Identify which cell holds the provided text, then report its (X, Y) central coordinate. 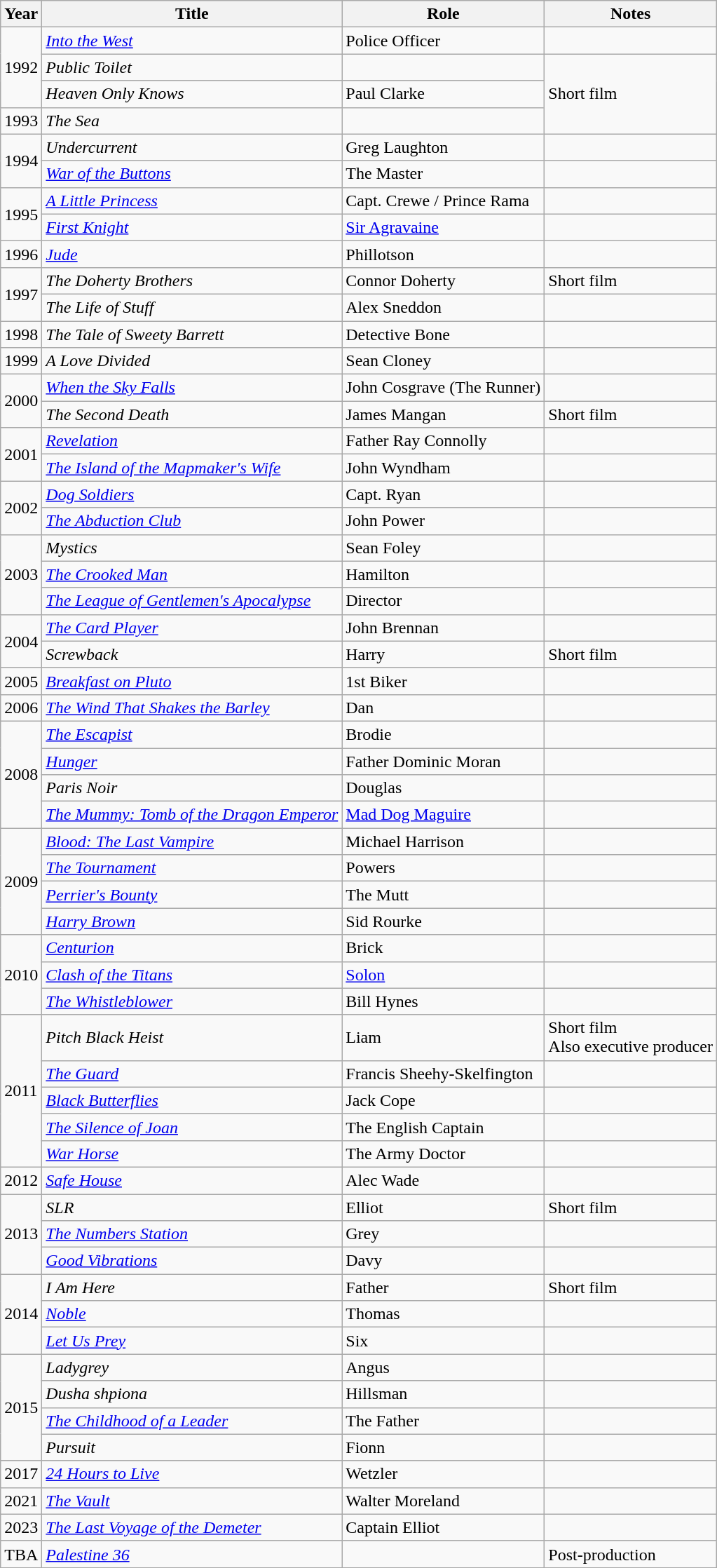
Harry Brown (192, 921)
The Mummy: Tomb of the Dragon Emperor (192, 815)
Wetzler (443, 1474)
1992 (21, 67)
TBA (21, 1554)
Mystics (192, 548)
Angus (443, 1367)
Title (192, 14)
1996 (21, 254)
Perrier's Bounty (192, 895)
Director (443, 601)
SLR (192, 1207)
John Wyndham (443, 468)
Walter Moreland (443, 1501)
Jack Cope (443, 1100)
Father Ray Connolly (443, 441)
2009 (21, 881)
2015 (21, 1407)
2021 (21, 1501)
Michael Harrison (443, 842)
24 Hours to Live (192, 1474)
Powers (443, 868)
The Escapist (192, 734)
The Life of Stuff (192, 307)
Screwback (192, 654)
Mad Dog Maguire (443, 815)
Francis Sheehy-Skelfington (443, 1074)
Post-production (631, 1554)
The English Captain (443, 1127)
Thomas (443, 1314)
Brick (443, 948)
Noble (192, 1314)
Douglas (443, 788)
Hunger (192, 761)
The Wind That Shakes the Barley (192, 708)
Centurion (192, 948)
The Last Voyage of the Demeter (192, 1527)
Hillsman (443, 1394)
1993 (21, 121)
John Brennan (443, 628)
Alec Wade (443, 1180)
Fionn (443, 1447)
Dan (443, 708)
Harry (443, 654)
James Mangan (443, 414)
Breakfast on Pluto (192, 681)
The Tale of Sweety Barrett (192, 334)
2013 (21, 1234)
2023 (21, 1527)
Sean Cloney (443, 361)
Liam (443, 1038)
War Horse (192, 1154)
Into the West (192, 41)
1998 (21, 334)
Capt. Crewe / Prince Rama (443, 201)
The Father (443, 1421)
The Sea (192, 121)
2011 (21, 1091)
The Island of the Mapmaker's Wife (192, 468)
War of the Buttons (192, 174)
The Silence of Joan (192, 1127)
2002 (21, 508)
Father (443, 1287)
2004 (21, 641)
Undercurrent (192, 147)
Brodie (443, 734)
Solon (443, 975)
1999 (21, 361)
Paul Clarke (443, 94)
Role (443, 14)
Dog Soldiers (192, 494)
Pursuit (192, 1447)
2000 (21, 401)
2012 (21, 1180)
1994 (21, 161)
Blood: The Last Vampire (192, 842)
A Love Divided (192, 361)
Sean Foley (443, 548)
John Power (443, 521)
Sid Rourke (443, 921)
The Guard (192, 1074)
Public Toilet (192, 67)
Palestine 36 (192, 1554)
Jude (192, 254)
Safe House (192, 1180)
Revelation (192, 441)
Ladygrey (192, 1367)
Clash of the Titans (192, 975)
John Cosgrave (The Runner) (443, 388)
Short filmAlso executive producer (631, 1038)
Connor Doherty (443, 281)
2005 (21, 681)
2014 (21, 1314)
The Card Player (192, 628)
Black Butterflies (192, 1100)
The Childhood of a Leader (192, 1421)
The Master (443, 174)
Let Us Prey (192, 1341)
First Knight (192, 227)
2017 (21, 1474)
The Doherty Brothers (192, 281)
Bill Hynes (443, 1001)
Paris Noir (192, 788)
Hamilton (443, 574)
Detective Bone (443, 334)
Elliot (443, 1207)
The Numbers Station (192, 1234)
The Vault (192, 1501)
2006 (21, 708)
The Abduction Club (192, 521)
Year (21, 14)
Heaven Only Knows (192, 94)
2010 (21, 975)
Greg Laughton (443, 147)
I Am Here (192, 1287)
Good Vibrations (192, 1261)
Six (443, 1341)
When the Sky Falls (192, 388)
Davy (443, 1261)
Father Dominic Moran (443, 761)
1st Biker (443, 681)
The Tournament (192, 868)
The League of Gentlemen's Apocalypse (192, 601)
Dusha shpiona (192, 1394)
2003 (21, 574)
The Crooked Man (192, 574)
The Whistleblower (192, 1001)
2008 (21, 774)
1995 (21, 214)
Police Officer (443, 41)
Notes (631, 14)
A Little Princess (192, 201)
2001 (21, 454)
Alex Sneddon (443, 307)
Phillotson (443, 254)
1997 (21, 294)
The Second Death (192, 414)
The Mutt (443, 895)
Capt. Ryan (443, 494)
Grey (443, 1234)
The Army Doctor (443, 1154)
Sir Agravaine (443, 227)
Captain Elliot (443, 1527)
Pitch Black Heist (192, 1038)
